Find where the given text appears and provide that cell's center as [x, y] coordinate. 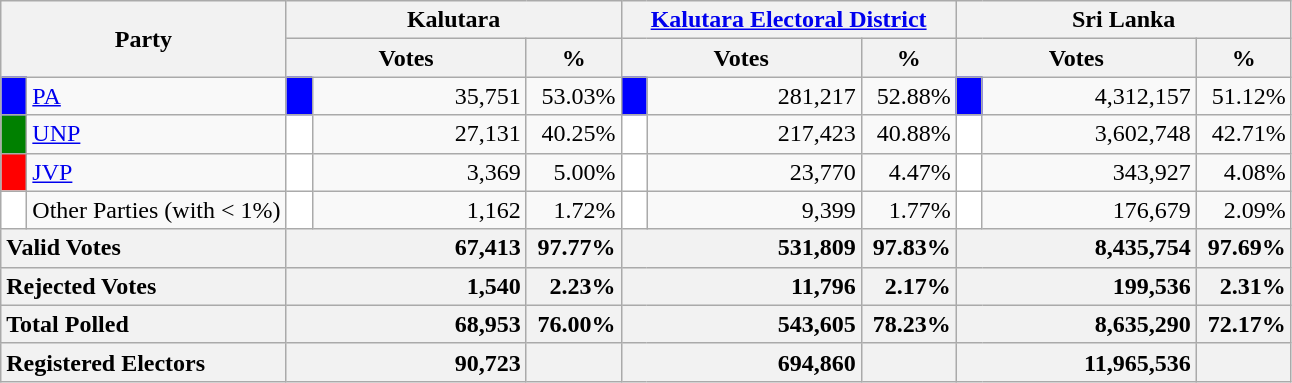
2.23% [574, 286]
343,927 [1089, 172]
27,131 [419, 134]
51.12% [1244, 96]
3,602,748 [1089, 134]
76.00% [574, 324]
5.00% [574, 172]
97.83% [908, 248]
Other Parties (with < 1%) [156, 210]
Valid Votes [144, 248]
Kalutara Electoral District [788, 20]
Party [144, 39]
PA [156, 96]
11,965,536 [1076, 362]
53.03% [574, 96]
543,605 [741, 324]
42.71% [1244, 134]
217,423 [754, 134]
4,312,157 [1089, 96]
40.88% [908, 134]
52.88% [908, 96]
Rejected Votes [144, 286]
Total Polled [144, 324]
2.31% [1244, 286]
JVP [156, 172]
281,217 [754, 96]
2.09% [1244, 210]
199,536 [1076, 286]
23,770 [754, 172]
35,751 [419, 96]
68,953 [406, 324]
1,540 [406, 286]
97.77% [574, 248]
694,860 [741, 362]
1,162 [419, 210]
1.72% [574, 210]
Registered Electors [144, 362]
Sri Lanka [1124, 20]
8,435,754 [1076, 248]
78.23% [908, 324]
4.08% [1244, 172]
97.69% [1244, 248]
Kalutara [454, 20]
531,809 [741, 248]
4.47% [908, 172]
8,635,290 [1076, 324]
40.25% [574, 134]
1.77% [908, 210]
67,413 [406, 248]
90,723 [406, 362]
72.17% [1244, 324]
9,399 [754, 210]
11,796 [741, 286]
176,679 [1089, 210]
UNP [156, 134]
2.17% [908, 286]
3,369 [419, 172]
